Detect which cell encompasses the target text, then output its (x, y) center coordinate. 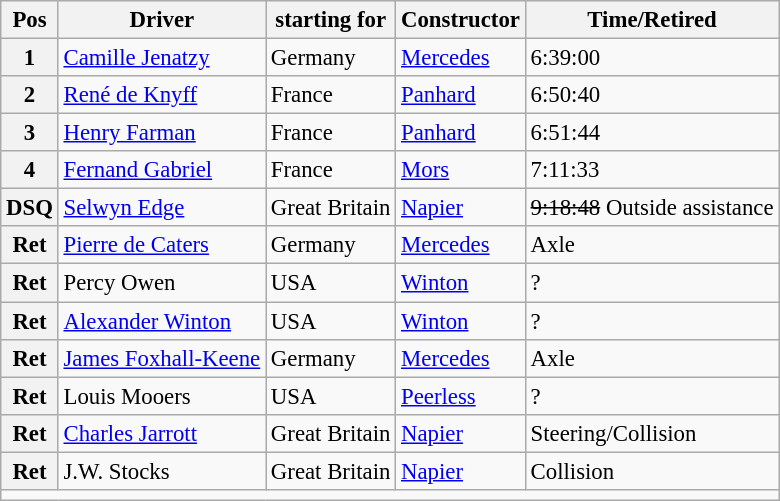
Time/Retired (652, 20)
1 (30, 58)
Camille Jenatzy (162, 58)
J.W. Stocks (162, 471)
Charles Jarrott (162, 433)
Pierre de Caters (162, 245)
René de Knyff (162, 95)
Louis Mooers (162, 396)
starting for (331, 20)
4 (30, 170)
6:50:40 (652, 95)
Mors (461, 170)
DSQ (30, 208)
Selwyn Edge (162, 208)
Driver (162, 20)
Alexander Winton (162, 321)
6:51:44 (652, 133)
Steering/Collision (652, 433)
Pos (30, 20)
7:11:33 (652, 170)
6:39:00 (652, 58)
Fernand Gabriel (162, 170)
Collision (652, 471)
James Foxhall-Keene (162, 358)
Peerless (461, 396)
3 (30, 133)
9:18:48 Outside assistance (652, 208)
Percy Owen (162, 283)
Henry Farman (162, 133)
Constructor (461, 20)
2 (30, 95)
